Search for the cell housing the specified text and yield its (X, Y) center coordinate. 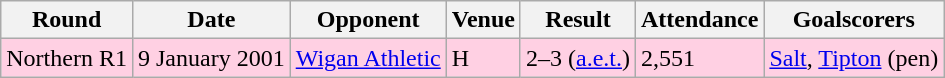
Salt, Tipton (pen) (854, 58)
H (483, 58)
Attendance (699, 20)
Wigan Athletic (368, 58)
Result (578, 20)
Opponent (368, 20)
Date (211, 20)
Venue (483, 20)
2,551 (699, 58)
Goalscorers (854, 20)
2–3 (a.e.t.) (578, 58)
9 January 2001 (211, 58)
Northern R1 (67, 58)
Round (67, 20)
